Capture the cell that displays the provided text and extract its [X, Y] central coordinate. 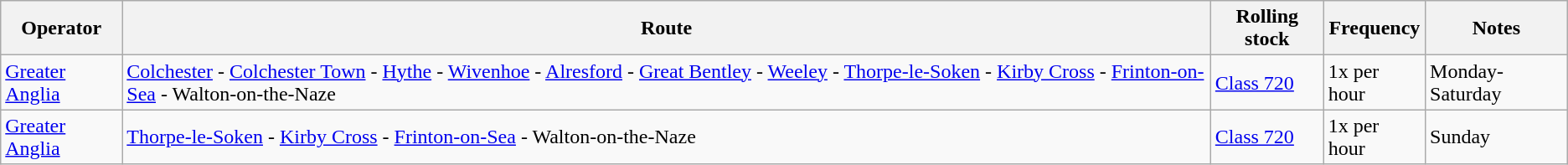
Thorpe-le-Soken - Kirby Cross - Frinton-on-Sea - Walton-on-the-Naze [667, 137]
Operator [62, 28]
Rolling stock [1266, 28]
Notes [1497, 28]
Route [667, 28]
Sunday [1497, 137]
Monday-Saturday [1497, 82]
Frequency [1374, 28]
